Identify which cell holds the provided text, then report its (x, y) central coordinate. 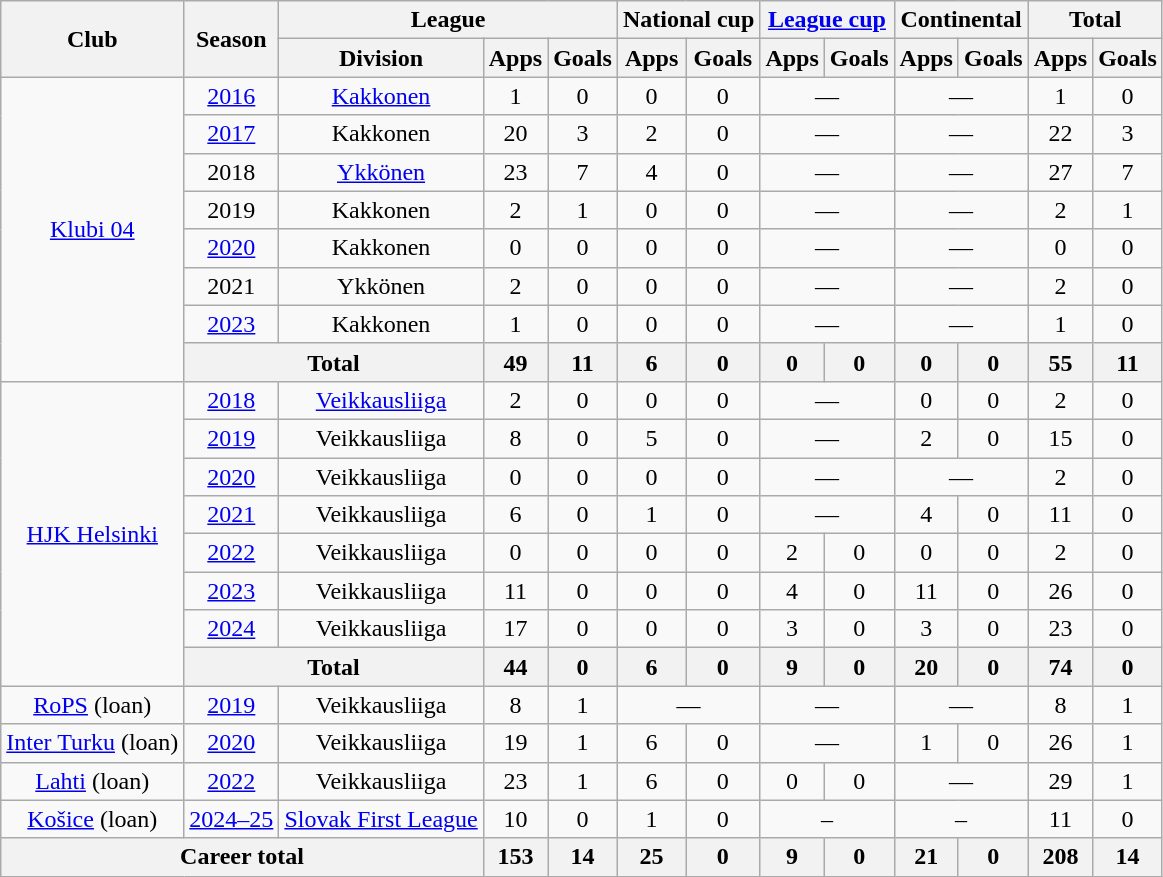
Košice (loan) (92, 819)
55 (1060, 362)
29 (1060, 781)
Season (232, 39)
10 (515, 819)
49 (515, 362)
208 (1060, 857)
153 (515, 857)
RoPS (loan) (92, 705)
17 (515, 629)
League (448, 20)
19 (515, 743)
21 (926, 857)
25 (651, 857)
League cup (827, 20)
Lahti (loan) (92, 781)
15 (1060, 438)
Career total (242, 857)
2017 (232, 134)
5 (651, 438)
44 (515, 667)
74 (1060, 667)
Continental (961, 20)
Inter Turku (loan) (92, 743)
National cup (688, 20)
2024–25 (232, 819)
Division (381, 58)
27 (1060, 172)
Slovak First League (381, 819)
22 (1060, 134)
HJK Helsinki (92, 533)
Klubi 04 (92, 229)
Club (92, 39)
2016 (232, 96)
2024 (232, 629)
